Identify which cell holds the provided text, then report its [x, y] central coordinate. 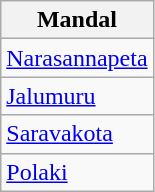
Saravakota [77, 134]
Jalumuru [77, 96]
Mandal [77, 20]
Narasannapeta [77, 58]
Polaki [77, 172]
